Find where the given text appears and provide that cell's center as (x, y) coordinate. 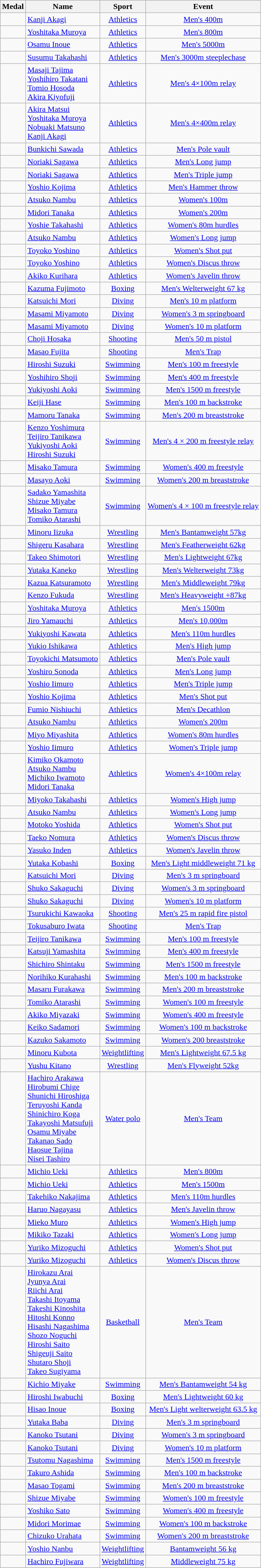
Men's 4×100m relay (203, 83)
Men's 10,000m (203, 621)
Men's Shot put (203, 697)
Yutaka Kobashi (62, 863)
Midori Morimae (62, 1523)
Men's Javelin throw (203, 1210)
Minoru Kubota (62, 1053)
Yukiyoshi Kawata (62, 633)
Men's High jump (203, 646)
Hachiro ArakawaHirobumi ChigeShunichi HiroshigaTeruyoshi KandaShinichiro KogaTakayoshi MatsufujiOsamu MiyabeTakanao SadoHaosue TajinaNisei Tashiro (62, 1118)
Medal (13, 7)
Yoshie Takahashi (62, 225)
Kazuma Fujimoto (62, 288)
Norihiko Kurahashi (62, 977)
Chizuko Urahata (62, 1536)
Taeko Nomura (62, 837)
Masaji TajimaYoshihiro TakataniTomio HosodaAkira Kiyofuji (62, 83)
Susumu Takahashi (62, 57)
Middleweight 75 kg (203, 1561)
Women's 4 × 100 m freestyle relay (203, 506)
Yushu Kitano (62, 1065)
Men's Hammer throw (203, 187)
Masao Fujita (62, 352)
Yoshihiro Shoji (62, 377)
Men's Flyweight 52kg (203, 1065)
Men's 3000m steeplechase (203, 57)
Misako Tamura (62, 467)
Men's Decathlon (203, 709)
Men's Middleweight 79kg (203, 583)
Men's 10 m platform (203, 301)
Yukio Ishikawa (62, 646)
Kazua Katsuramoto (62, 583)
Men's 50 m pistol (203, 339)
Takuro Ashida (62, 1473)
Sport (123, 7)
Men's 400m (203, 19)
Jiro Yamauchi (62, 621)
Tomiko Atarashi (62, 1002)
Men's Welterweight 67 kg (203, 288)
Masao Togami (62, 1486)
Yoshio Nanbu (62, 1549)
Takehiko Nakajima (62, 1197)
Akira MatsuiYoshitaka MuroyaNobuaki MatsunoKanji Akagi (62, 123)
Masaru Furakawa (62, 989)
Hiroshi Iwabuchi (62, 1397)
Motoko Yoshida (62, 825)
Choji Hosaka (62, 339)
Keiji Hase (62, 402)
Toyokichi Matsumoto (62, 658)
Men's Featherweight 62kg (203, 545)
Men's 4×400m relay (203, 123)
Water polo (123, 1118)
Keiko Sadamori (62, 1027)
Kanji Akagi (62, 19)
Takeo Shimotori (62, 557)
Tsutomu Nagashima (62, 1460)
Yukiyoshi Aoki (62, 389)
Shichiro Shintaku (62, 964)
Hiroshi Suzuki (62, 364)
Mamoru Tanaka (62, 415)
Fumio Nishiuchi (62, 709)
Men's 4 × 200 m freestyle relay (203, 441)
Women's Triple jump (203, 747)
Kenzo Fukuda (62, 595)
Yoshiko Sato (62, 1511)
Men's Light middleweight 71 kg (203, 863)
Men's Heavyweight +87kg (203, 595)
Miyo Miyashita (62, 735)
Women's 200 breaststroke (203, 1040)
Yutaka Kaneko (62, 570)
Women's 100m (203, 200)
Men's Lightweight 60 kg (203, 1397)
Tokusaburo Iwata (62, 926)
Haruo Nagayasu (62, 1210)
Men's Welterweight 73kg (203, 570)
Katsuji Yamashita (62, 951)
Men's Bantamweight 57kg (203, 532)
Women's 4×100m relay (203, 774)
Shigeru Kasahara (62, 545)
Miyoko Takahashi (62, 799)
Men's Lightweight 67kg (203, 557)
Event (203, 7)
Midori Tanaka (62, 213)
Osamu Inoue (62, 45)
Men's Bantamweight 54 kg (203, 1384)
Tsurukichi Kawaoka (62, 914)
Men's 5000m (203, 45)
Men's 25 m rapid fire pistol (203, 914)
Bunkichi Sawada (62, 149)
Hisao Inoue (62, 1409)
Akiko Kurihara (62, 276)
Kimiko OkamotoAtsuko NambuMichiko IwamotoMidori Tanaka (62, 774)
Men's Lightweight 67.5 kg (203, 1053)
Teijiro Tanikawa (62, 939)
Men's Light welterweight 63.5 kg (203, 1409)
Kichio Miyake (62, 1384)
Yutaka Baba (62, 1422)
Yoshiro Sonoda (62, 671)
Sadako YamashitaShizue MiyabeMisako TamuraTomiko Atarashi (62, 506)
Basketball (123, 1322)
Mikiko Tazaki (62, 1235)
Akiko Miyazaki (62, 1015)
Hachiro Fujiwara (62, 1561)
Name (62, 7)
Shizue Miyabe (62, 1498)
Mieko Muro (62, 1222)
Minoru Iizuka (62, 532)
Bantamweight 56 kg (203, 1549)
Yasuko Inden (62, 850)
Masayo Aoki (62, 480)
Kenzo YoshimuraTeijiro TanikawaYukiyoshi AokiHiroshi Suzuki (62, 441)
Kazuko Sakamoto (62, 1040)
